From the cell containing the given text, extract its center point as (X, Y) coordinate. 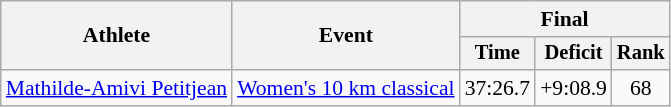
Time (498, 54)
Athlete (116, 36)
37:26.7 (498, 88)
Women's 10 km classical (346, 88)
68 (641, 88)
Rank (641, 54)
Deficit (574, 54)
Event (346, 36)
+9:08.9 (574, 88)
Final (565, 19)
Mathilde-Amivi Petitjean (116, 88)
